From the cell containing the given text, extract its center point as [X, Y] coordinate. 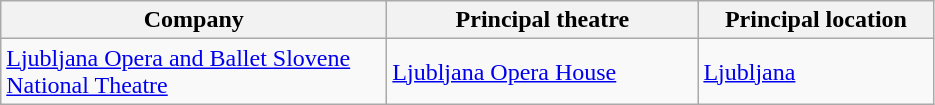
Company [194, 20]
Ljubljana Opera and Ballet Slovene National Theatre [194, 72]
Principal theatre [542, 20]
Principal location [816, 20]
Ljubljana [816, 72]
Ljubljana Opera House [542, 72]
